Return [x, y] of the center of cell containing provided text 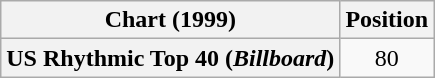
Position [387, 20]
80 [387, 58]
US Rhythmic Top 40 (Billboard) [170, 58]
Chart (1999) [170, 20]
